Output the (x, y) coordinate of the center of the cell containing the given text.  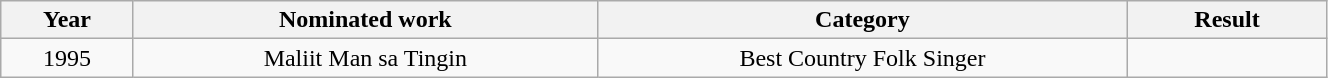
Category (862, 20)
Maliit Man sa Tingin (365, 58)
Year (68, 20)
Result (1228, 20)
Nominated work (365, 20)
Best Country Folk Singer (862, 58)
1995 (68, 58)
